Find where the given text appears and provide that cell's center as [X, Y] coordinate. 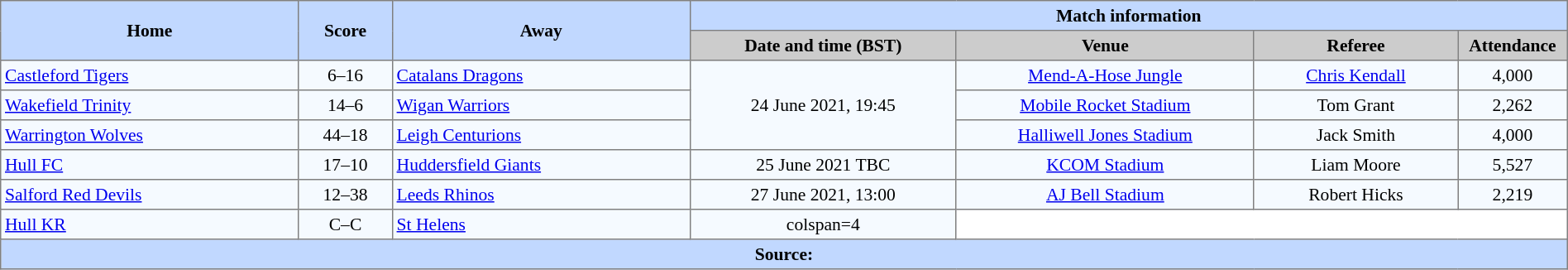
C–C [346, 224]
2,262 [1513, 105]
24 June 2021, 19:45 [823, 105]
Warrington Wolves [150, 135]
Date and time (BST) [823, 46]
2,219 [1513, 195]
Liam Moore [1355, 165]
44–18 [346, 135]
Leigh Centurions [541, 135]
Score [346, 31]
colspan=4 [823, 224]
Mobile Rocket Stadium [1105, 105]
Hull KR [150, 224]
KCOM Stadium [1105, 165]
Home [150, 31]
Halliwell Jones Stadium [1105, 135]
Mend-A-Hose Jungle [1105, 75]
Catalans Dragons [541, 75]
Source: [784, 254]
Salford Red Devils [150, 195]
Robert Hicks [1355, 195]
Castleford Tigers [150, 75]
27 June 2021, 13:00 [823, 195]
6–16 [346, 75]
St Helens [541, 224]
Tom Grant [1355, 105]
Jack Smith [1355, 135]
Venue [1105, 46]
Hull FC [150, 165]
5,527 [1513, 165]
Match information [1128, 16]
Referee [1355, 46]
Wakefield Trinity [150, 105]
Chris Kendall [1355, 75]
14–6 [346, 105]
Wigan Warriors [541, 105]
Away [541, 31]
17–10 [346, 165]
12–38 [346, 195]
Leeds Rhinos [541, 195]
Attendance [1513, 46]
25 June 2021 TBC [823, 165]
Huddersfield Giants [541, 165]
AJ Bell Stadium [1105, 195]
